Return the (x, y) coordinate for the center point of the cell that contains the specified text.  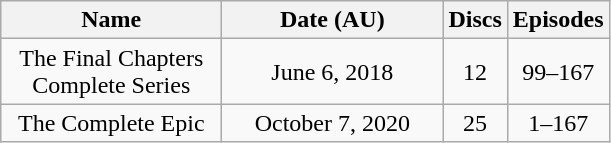
The Final Chapters Complete Series (112, 72)
October 7, 2020 (332, 123)
25 (475, 123)
Date (AU) (332, 20)
12 (475, 72)
Episodes (558, 20)
Name (112, 20)
99–167 (558, 72)
1–167 (558, 123)
Discs (475, 20)
June 6, 2018 (332, 72)
The Complete Epic (112, 123)
